For the text-containing cell, return its midpoint in (X, Y) coordinate format. 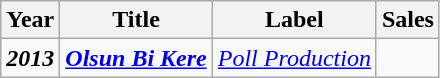
Poll Production (294, 58)
Sales (408, 20)
Olsun Bi Kere (136, 58)
Title (136, 20)
Year (30, 20)
Label (294, 20)
2013 (30, 58)
